Detect which cell encompasses the target text, then output its (x, y) center coordinate. 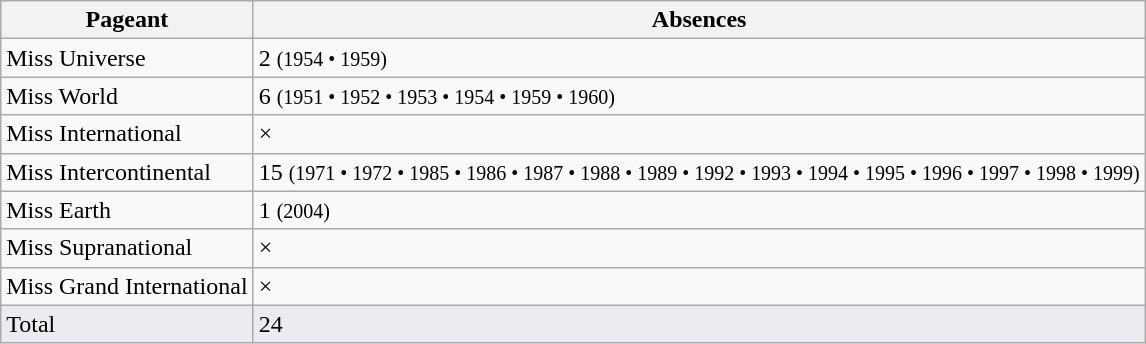
Miss Earth (127, 210)
Miss Universe (127, 58)
Miss Intercontinental (127, 172)
15 (1971 • 1972 • 1985 • 1986 • 1987 • 1988 • 1989 • 1992 • 1993 • 1994 • 1995 • 1996 • 1997 • 1998 • 1999) (699, 172)
Total (127, 324)
1 (2004) (699, 210)
Miss International (127, 134)
Miss Grand International (127, 286)
Miss World (127, 96)
Pageant (127, 20)
Miss Supranational (127, 248)
6 (1951 • 1952 • 1953 • 1954 • 1959 • 1960) (699, 96)
2 (1954 • 1959) (699, 58)
Absences (699, 20)
24 (699, 324)
